Determine the [x, y] coordinate at the center of the cell enclosing the given text.  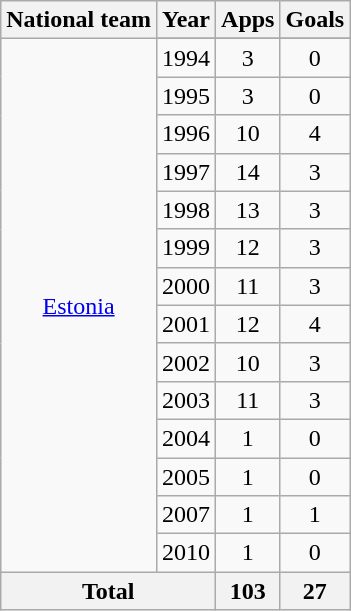
2002 [186, 362]
2001 [186, 324]
2000 [186, 286]
1999 [186, 248]
1998 [186, 210]
2010 [186, 553]
1997 [186, 172]
Apps [248, 20]
Total [108, 591]
Estonia [79, 306]
103 [248, 591]
1995 [186, 96]
1996 [186, 134]
13 [248, 210]
2007 [186, 515]
Goals [315, 20]
2004 [186, 438]
27 [315, 591]
1994 [186, 58]
National team [79, 20]
Year [186, 20]
14 [248, 172]
2003 [186, 400]
2005 [186, 477]
